Identify which cell holds the provided text, then report its (x, y) central coordinate. 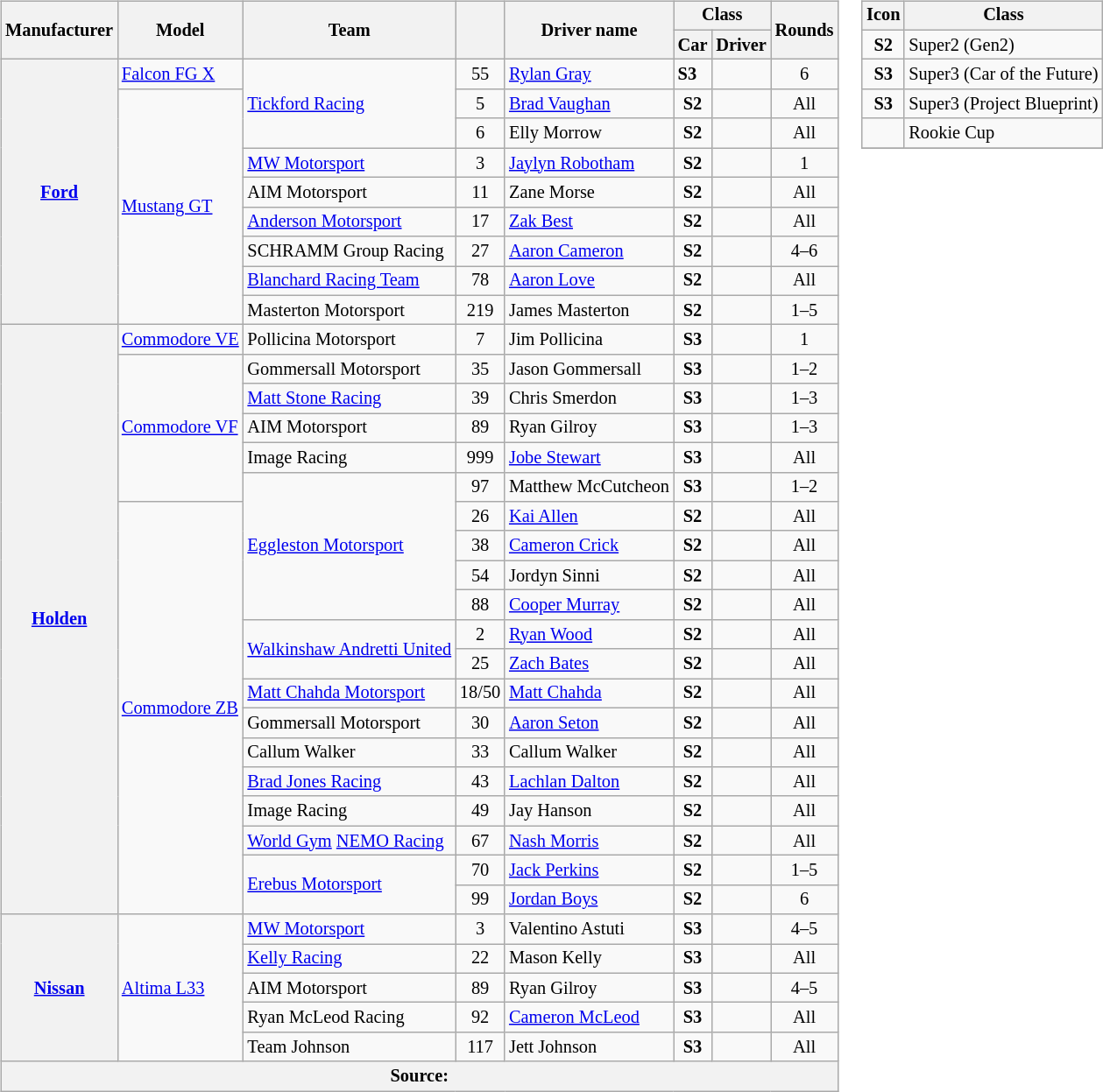
Zach Bates (589, 664)
43 (480, 782)
27 (480, 251)
33 (480, 752)
219 (480, 310)
Jack Perkins (589, 870)
78 (480, 281)
Masterton Motorsport (350, 310)
Eggleston Motorsport (350, 546)
Matt Stone Racing (350, 398)
Chris Smerdon (589, 398)
70 (480, 870)
World Gym NEMO Racing (350, 841)
Elly Morrow (589, 133)
Nissan (60, 988)
38 (480, 546)
49 (480, 811)
Blanchard Racing Team (350, 281)
Pollicina Motorsport (350, 340)
Aaron Cameron (589, 251)
999 (480, 457)
Tickford Racing (350, 103)
22 (480, 959)
Super3 (Project Blueprint) (1003, 104)
Holden (60, 620)
17 (480, 222)
2 (480, 634)
Jordan Boys (589, 899)
Mustang GT (180, 207)
Rookie Cup (1003, 133)
5 (480, 104)
Erebus Motorsport (350, 884)
Jordyn Sinni (589, 575)
55 (480, 74)
Jim Pollicina (589, 340)
Nash Morris (589, 841)
Jett Johnson (589, 1047)
Kelly Racing (350, 959)
Zak Best (589, 222)
Model (180, 30)
11 (480, 193)
92 (480, 1018)
Mason Kelly (589, 959)
67 (480, 841)
Cameron Crick (589, 546)
Super2 (Gen2) (1003, 45)
30 (480, 722)
Altima L33 (180, 988)
Jaylyn Robotham (589, 163)
7 (480, 340)
Jay Hanson (589, 811)
Aaron Love (589, 281)
James Masterton (589, 310)
Lachlan Dalton (589, 782)
Jason Gommersall (589, 370)
Matthew McCutcheon (589, 487)
Ryan McLeod Racing (350, 1018)
97 (480, 487)
26 (480, 517)
99 (480, 899)
Walkinshaw Andretti United (350, 648)
4–6 (804, 251)
Kai Allen (589, 517)
Jobe Stewart (589, 457)
35 (480, 370)
39 (480, 398)
Commodore VE (180, 340)
Valentino Astuti (589, 929)
Team Johnson (350, 1047)
Car (693, 45)
88 (480, 605)
Icon (883, 16)
Driver name (589, 30)
18/50 (480, 694)
Rounds (804, 30)
Source: (419, 1076)
Falcon FG X (180, 74)
Ford (60, 193)
54 (480, 575)
Driver (741, 45)
Brad Jones Racing (350, 782)
Commodore ZB (180, 708)
25 (480, 664)
Ryan Wood (589, 634)
Matt Chahda Motorsport (350, 694)
Aaron Seton (589, 722)
Commodore VF (180, 428)
117 (480, 1047)
Brad Vaughan (589, 104)
Cooper Murray (589, 605)
Super3 (Car of the Future) (1003, 74)
Team (350, 30)
SCHRAMM Group Racing (350, 251)
Rylan Gray (589, 74)
Manufacturer (60, 30)
Cameron McLeod (589, 1018)
Matt Chahda (589, 694)
Anderson Motorsport (350, 222)
Zane Morse (589, 193)
